Capture the cell that displays the provided text and extract its (X, Y) central coordinate. 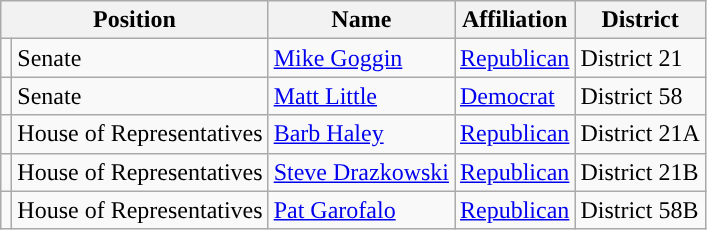
District 21B (640, 172)
Barb Haley (361, 134)
District 21A (640, 134)
Pat Garofalo (361, 210)
Mike Goggin (361, 58)
District (640, 20)
District 58B (640, 210)
Matt Little (361, 96)
Position (134, 20)
District 21 (640, 58)
Affiliation (514, 20)
Name (361, 20)
District 58 (640, 96)
Steve Drazkowski (361, 172)
Democrat (514, 96)
